Identify which cell holds the provided text, then report its (X, Y) central coordinate. 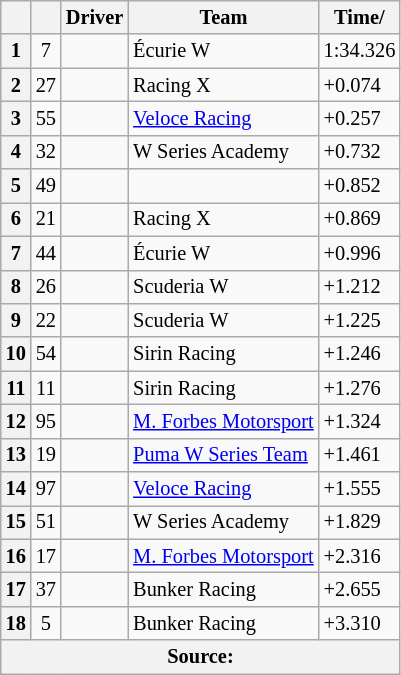
+1.212 (360, 287)
4 (16, 152)
44 (46, 253)
95 (46, 421)
+1.225 (360, 320)
16 (16, 556)
18 (16, 623)
+2.316 (360, 556)
15 (16, 522)
+0.257 (360, 118)
3 (16, 118)
+2.655 (360, 589)
+1.461 (360, 455)
97 (46, 489)
+1.555 (360, 489)
8 (16, 287)
+1.246 (360, 354)
+0.996 (360, 253)
19 (46, 455)
26 (46, 287)
54 (46, 354)
14 (16, 489)
32 (46, 152)
49 (46, 186)
+1.276 (360, 388)
9 (16, 320)
37 (46, 589)
Time/ (360, 17)
51 (46, 522)
22 (46, 320)
+0.852 (360, 186)
+0.869 (360, 219)
+3.310 (360, 623)
10 (16, 354)
+1.829 (360, 522)
55 (46, 118)
Team (223, 17)
Driver (94, 17)
6 (16, 219)
Puma W Series Team (223, 455)
1 (16, 51)
2 (16, 85)
12 (16, 421)
27 (46, 85)
21 (46, 219)
Source: (200, 657)
+1.324 (360, 421)
+0.732 (360, 152)
13 (16, 455)
1:34.326 (360, 51)
+0.074 (360, 85)
